For the text-containing cell, return its midpoint in [x, y] coordinate format. 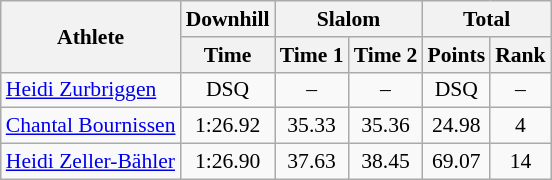
Time 2 [386, 55]
Heidi Zeller-Bähler [91, 162]
Rank [520, 55]
Time 1 [312, 55]
Total [486, 19]
Time [228, 55]
Heidi Zurbriggen [91, 90]
Chantal Bournissen [91, 126]
1:26.90 [228, 162]
4 [520, 126]
37.63 [312, 162]
69.07 [456, 162]
Slalom [349, 19]
Downhill [228, 19]
1:26.92 [228, 126]
24.98 [456, 126]
35.33 [312, 126]
Athlete [91, 36]
Points [456, 55]
38.45 [386, 162]
14 [520, 162]
35.36 [386, 126]
